Search for the cell housing the specified text and yield its [x, y] center coordinate. 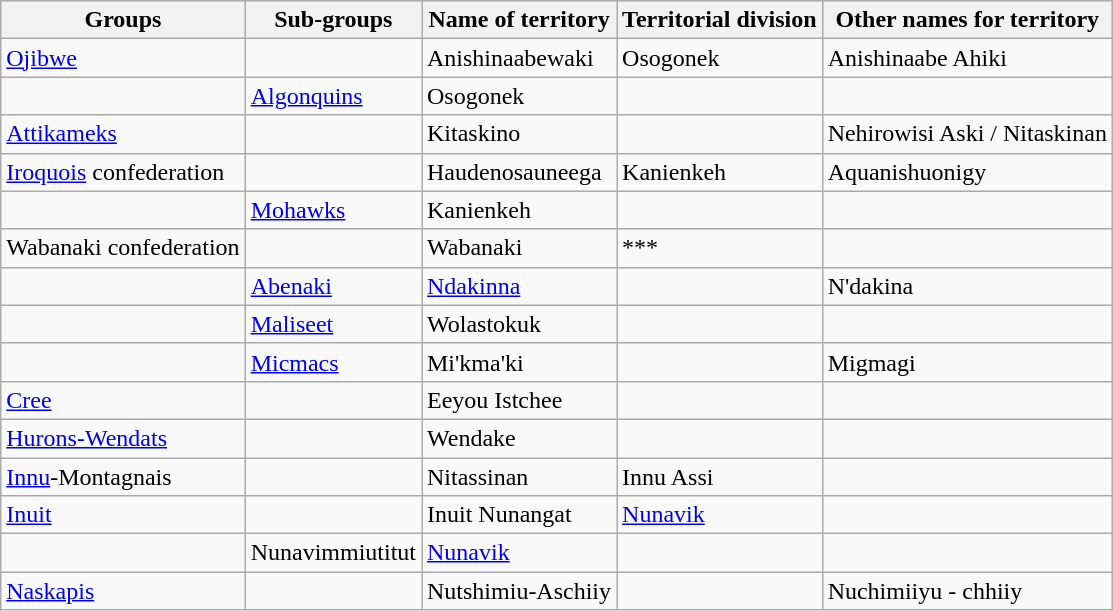
Mohawks [333, 210]
Hurons-Wendats [123, 438]
Kitaskino [520, 134]
Anishinaabewaki [520, 58]
Innu Assi [720, 477]
Nuchimiiyu - chhiiy [967, 591]
Cree [123, 400]
Sub-groups [333, 20]
Nutshimiu-Aschiiy [520, 591]
Algonquins [333, 96]
Nehirowisi Aski / Nitaskinan [967, 134]
Other names for territory [967, 20]
Ndakinna [520, 286]
Attikameks [123, 134]
Haudenosauneega [520, 172]
Aquanishuonigy [967, 172]
Abenaki [333, 286]
Iroquois confederation [123, 172]
N'dakina [967, 286]
Ojibwe [123, 58]
Maliseet [333, 324]
Territorial division [720, 20]
Micmacs [333, 362]
Inuit [123, 515]
Name of territory [520, 20]
Nunavimmiutitut [333, 553]
Wabanaki confederation [123, 248]
Innu-Montagnais [123, 477]
Anishinaabe Ahiki [967, 58]
*** [720, 248]
Nitassinan [520, 477]
Mi'kma'ki [520, 362]
Migmagi [967, 362]
Eeyou Istchee [520, 400]
Wabanaki [520, 248]
Wolastokuk [520, 324]
Naskapis [123, 591]
Groups [123, 20]
Wendake [520, 438]
Inuit Nunangat [520, 515]
